Return (x, y) of the center of cell containing provided text 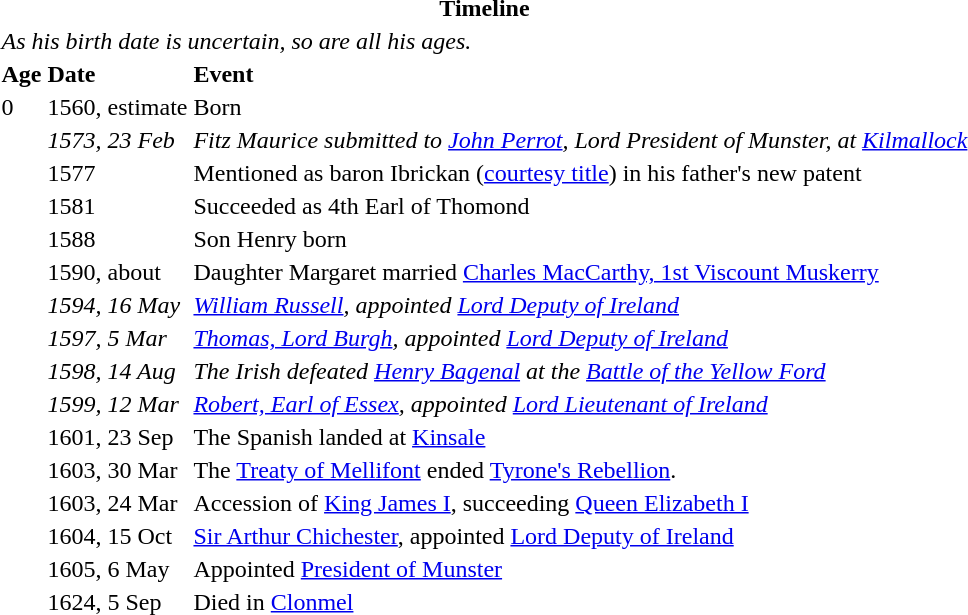
1577 (118, 173)
1599, 12 Mar (118, 404)
1590, about (118, 272)
1594, 16 May (118, 305)
1603, 24 Mar (118, 503)
1605, 6 May (118, 569)
0 (22, 107)
1560, estimate (118, 107)
1581 (118, 206)
1601, 23 Sep (118, 437)
1604, 15 Oct (118, 536)
1603, 30 Mar (118, 470)
1598, 14 Aug (118, 371)
1588 (118, 239)
Age (22, 74)
1597, 5 Mar (118, 338)
Date (118, 74)
1573, 23 Feb (118, 140)
